From the cell containing the given text, extract its center point as (X, Y) coordinate. 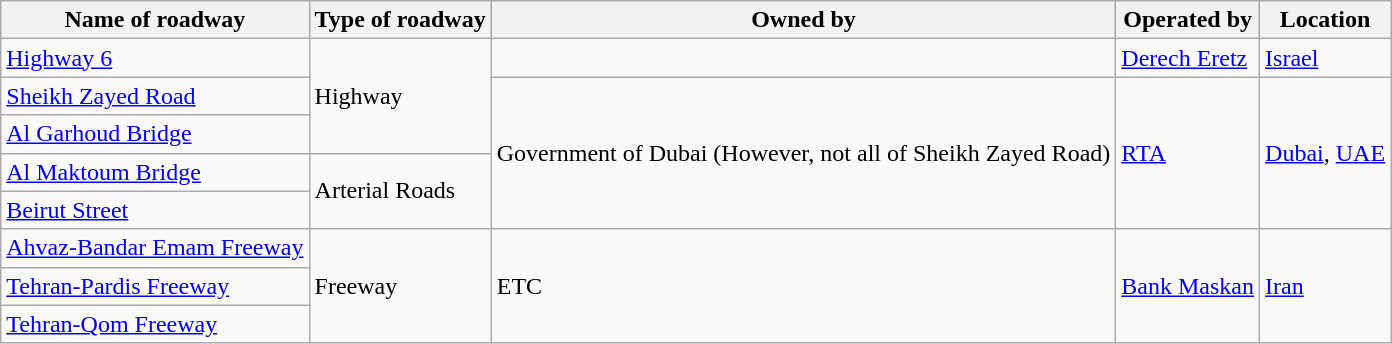
Highway (400, 96)
Tehran-Qom Freeway (155, 324)
Iran (1326, 286)
Operated by (1188, 20)
Israel (1326, 58)
Beirut Street (155, 210)
Sheikh Zayed Road (155, 96)
Highway 6 (155, 58)
Name of roadway (155, 20)
Tehran-Pardis Freeway (155, 286)
Dubai, UAE (1326, 153)
Government of Dubai (However, not all of Sheikh Zayed Road) (804, 153)
Bank Maskan (1188, 286)
Type of roadway (400, 20)
Al Garhoud Bridge (155, 134)
Location (1326, 20)
ETC (804, 286)
Al Maktoum Bridge (155, 172)
Ahvaz-Bandar Emam Freeway (155, 248)
Derech Eretz (1188, 58)
Freeway (400, 286)
RTA (1188, 153)
Owned by (804, 20)
Arterial Roads (400, 191)
